Provide the (x, y) coordinate of the cell's center where the given text is located.  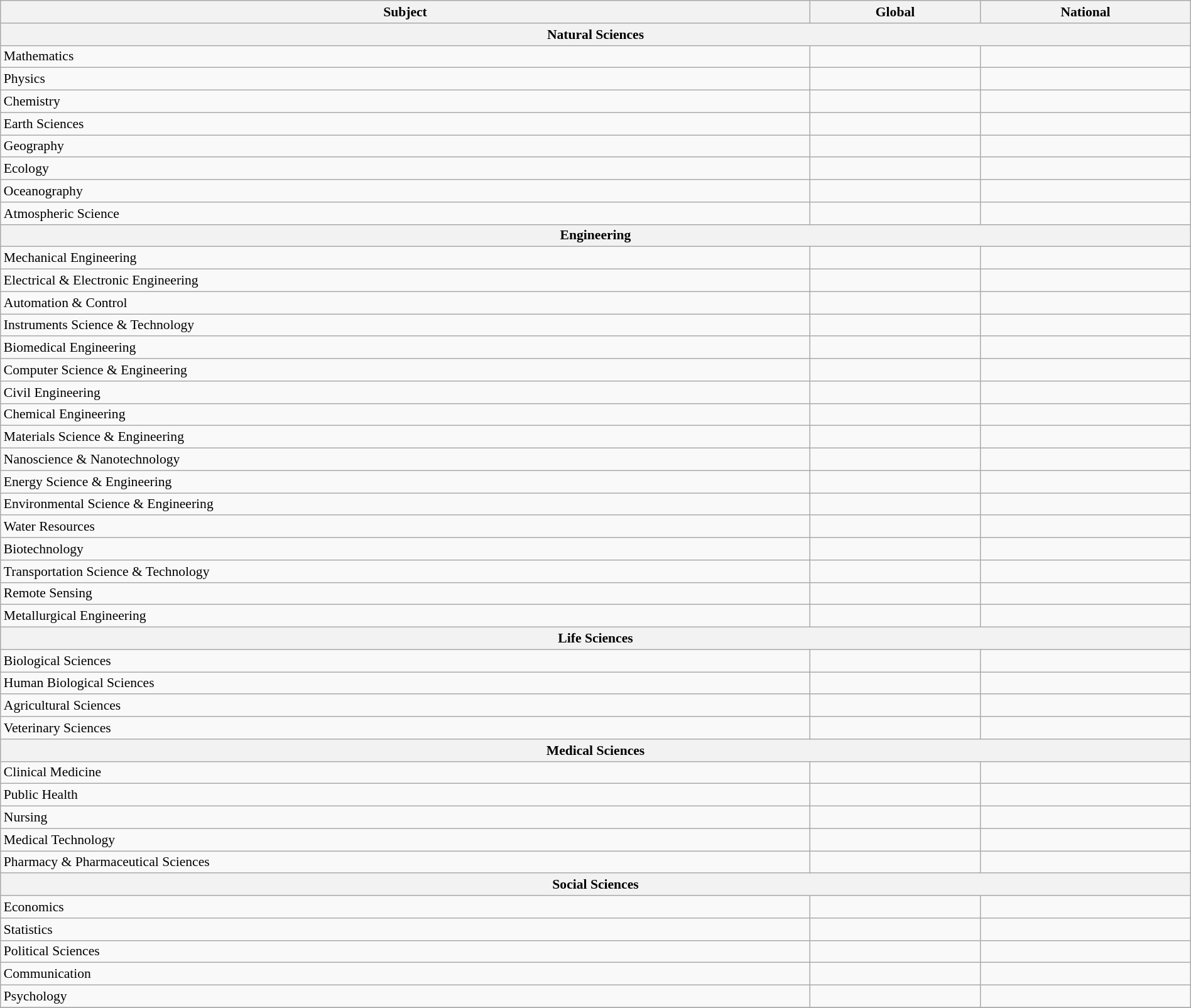
Engineering (595, 236)
Life Sciences (595, 639)
Mathematics (405, 57)
Energy Science & Engineering (405, 482)
Economics (405, 907)
Biotechnology (405, 549)
Social Sciences (595, 885)
Human Biological Sciences (405, 683)
Oceanography (405, 191)
Chemical Engineering (405, 415)
Communication (405, 974)
Earth Sciences (405, 124)
Medical Technology (405, 840)
Mechanical Engineering (405, 258)
Electrical & Electronic Engineering (405, 281)
Transportation Science & Technology (405, 572)
Environmental Science & Engineering (405, 504)
Civil Engineering (405, 393)
Remote Sensing (405, 593)
Nanoscience & Nanotechnology (405, 460)
Medical Sciences (595, 751)
Computer Science & Engineering (405, 370)
Atmospheric Science (405, 214)
Automation & Control (405, 303)
Biomedical Engineering (405, 348)
Agricultural Sciences (405, 706)
Chemistry (405, 102)
Natural Sciences (595, 35)
Biological Sciences (405, 661)
Materials Science & Engineering (405, 437)
Metallurgical Engineering (405, 616)
Pharmacy & Pharmaceutical Sciences (405, 862)
Geography (405, 146)
Water Resources (405, 527)
Subject (405, 12)
Psychology (405, 997)
Political Sciences (405, 951)
Veterinary Sciences (405, 728)
Clinical Medicine (405, 772)
Public Health (405, 795)
Instruments Science & Technology (405, 325)
Ecology (405, 169)
Statistics (405, 929)
Global (895, 12)
Physics (405, 79)
Nursing (405, 818)
National (1085, 12)
